From the cell containing the given text, extract its center point as [x, y] coordinate. 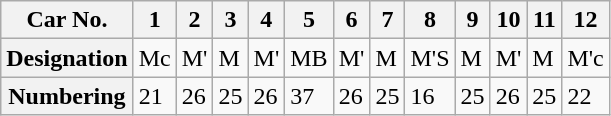
MB [309, 58]
10 [508, 20]
11 [544, 20]
2 [194, 20]
6 [352, 20]
7 [388, 20]
16 [430, 96]
21 [154, 96]
5 [309, 20]
12 [586, 20]
Numbering [67, 96]
1 [154, 20]
37 [309, 96]
Mc [154, 58]
8 [430, 20]
22 [586, 96]
Designation [67, 58]
9 [472, 20]
Car No. [67, 20]
M'c [586, 58]
3 [230, 20]
4 [266, 20]
M'S [430, 58]
